From the cell containing the given text, extract its center point as (X, Y) coordinate. 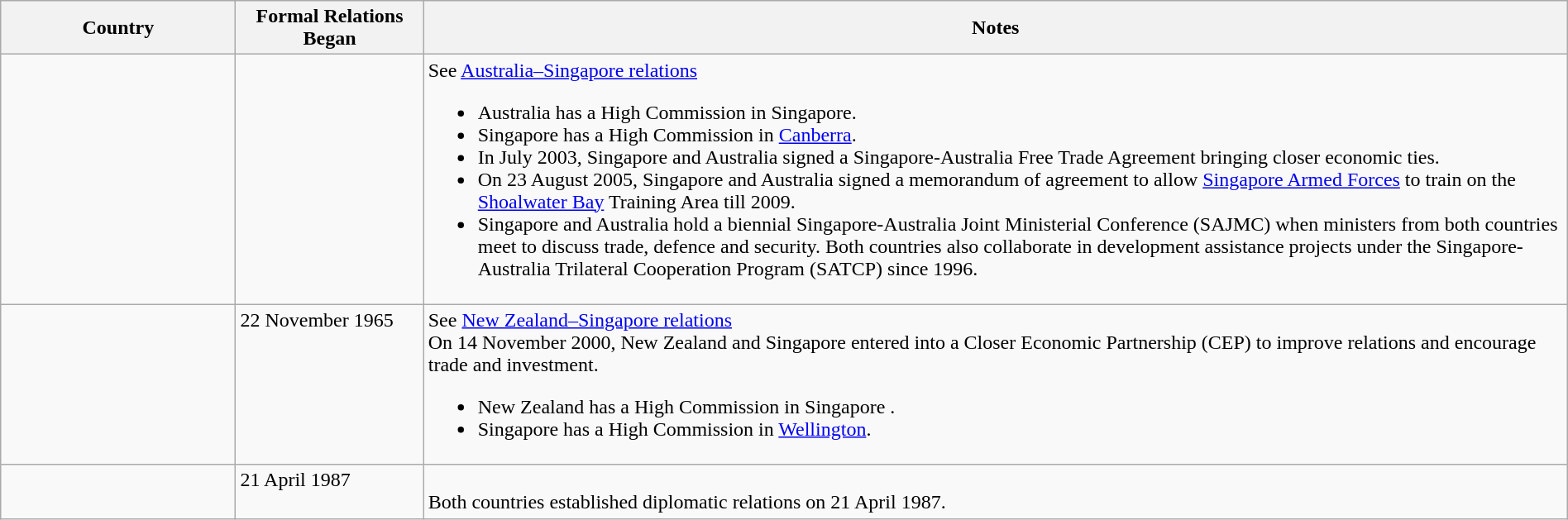
22 November 1965 (329, 384)
Both countries established diplomatic relations on 21 April 1987. (996, 491)
Country (118, 28)
Formal Relations Began (329, 28)
Notes (996, 28)
21 April 1987 (329, 491)
